From the cell containing the given text, extract its center point as [x, y] coordinate. 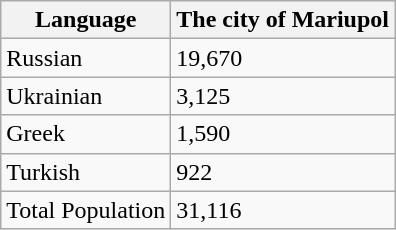
Ukrainian [86, 96]
1,590 [283, 134]
922 [283, 172]
Russian [86, 58]
19,670 [283, 58]
Total Population [86, 210]
Turkish [86, 172]
3,125 [283, 96]
Greek [86, 134]
31,116 [283, 210]
The city of Mariupol [283, 20]
Language [86, 20]
